Search for the cell housing the specified text and yield its [X, Y] center coordinate. 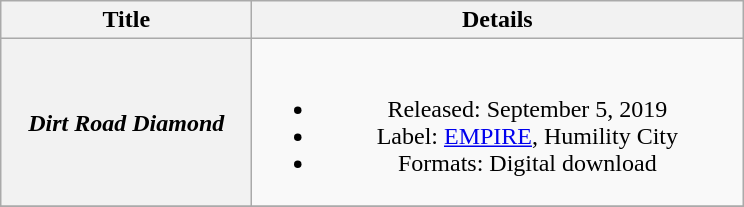
Dirt Road Diamond [126, 122]
Released: September 5, 2019Label: EMPIRE, Humility CityFormats: Digital download [498, 122]
Details [498, 20]
Title [126, 20]
